Extract the [x, y] coordinate from the center of the cell holding the provided text.  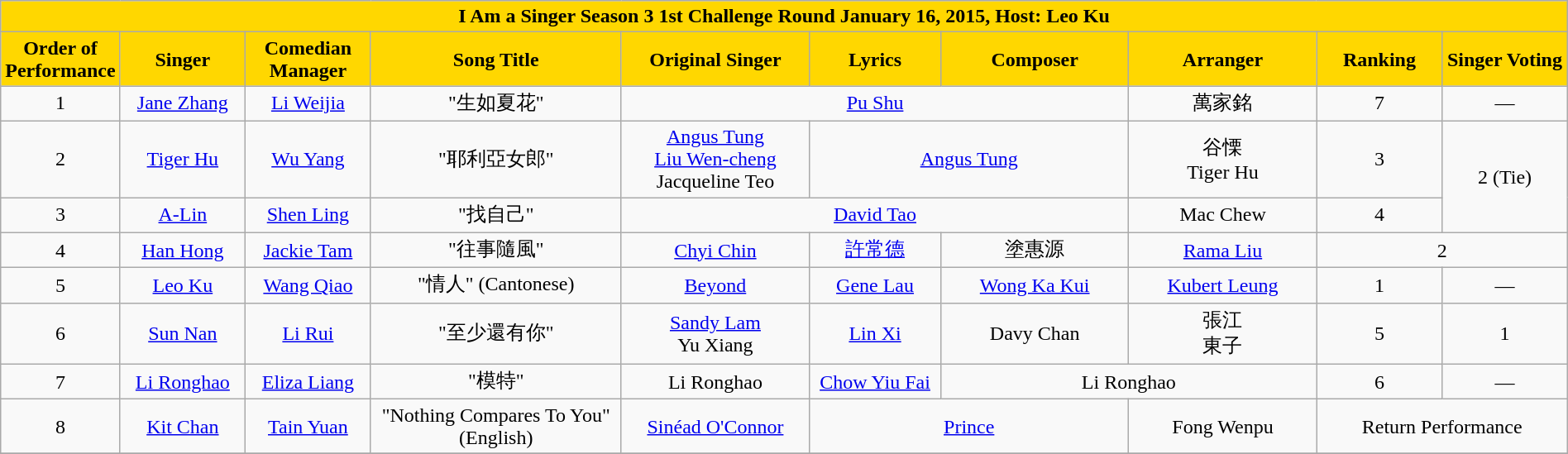
8 [60, 427]
Mac Chew [1222, 215]
Kubert Leung [1222, 286]
Singer [183, 60]
Comedian Manager [308, 60]
Shen Ling [308, 215]
Li Weijia [308, 104]
Chow Yiu Fai [875, 382]
Angus TungLiu Wen-chengJacqueline Teo [715, 159]
Pu Shu [875, 104]
Singer Voting [1505, 60]
Order of Performance [60, 60]
萬家銘 [1222, 104]
David Tao [875, 215]
"往事隨風" [496, 250]
"生如夏花" [496, 104]
"找自己" [496, 215]
"至少還有你" [496, 333]
Chyi Chin [715, 250]
Leo Ku [183, 286]
Sandy LamYu Xiang [715, 333]
Prince [969, 427]
Wu Yang [308, 159]
Composer [1035, 60]
許常德 [875, 250]
Rama Liu [1222, 250]
Arranger [1222, 60]
"情人" (Cantonese) [496, 286]
Beyond [715, 286]
Original Singer [715, 60]
塗惠源 [1035, 250]
Li Rui [308, 333]
Sun Nan [183, 333]
Davy Chan [1035, 333]
I Am a Singer Season 3 1st Challenge Round January 16, 2015, Host: Leo Ku [784, 17]
Angus Tung [969, 159]
Ranking [1379, 60]
Tain Yuan [308, 427]
Wang Qiao [308, 286]
Return Performance [1442, 427]
"Nothing Compares To You" (English) [496, 427]
Jackie Tam [308, 250]
Wong Ka Kui [1035, 286]
Eliza Liang [308, 382]
Gene Lau [875, 286]
張江東子 [1222, 333]
Lyrics [875, 60]
Han Hong [183, 250]
A-Lin [183, 215]
"耶利亞女郎" [496, 159]
Sinéad O'Connor [715, 427]
Jane Zhang [183, 104]
Kit Chan [183, 427]
Fong Wenpu [1222, 427]
Tiger Hu [183, 159]
2 (Tie) [1505, 177]
Lin Xi [875, 333]
"模特" [496, 382]
谷慄Tiger Hu [1222, 159]
Song Title [496, 60]
